Locate the cell with the specified text and output its [x, y] center coordinate. 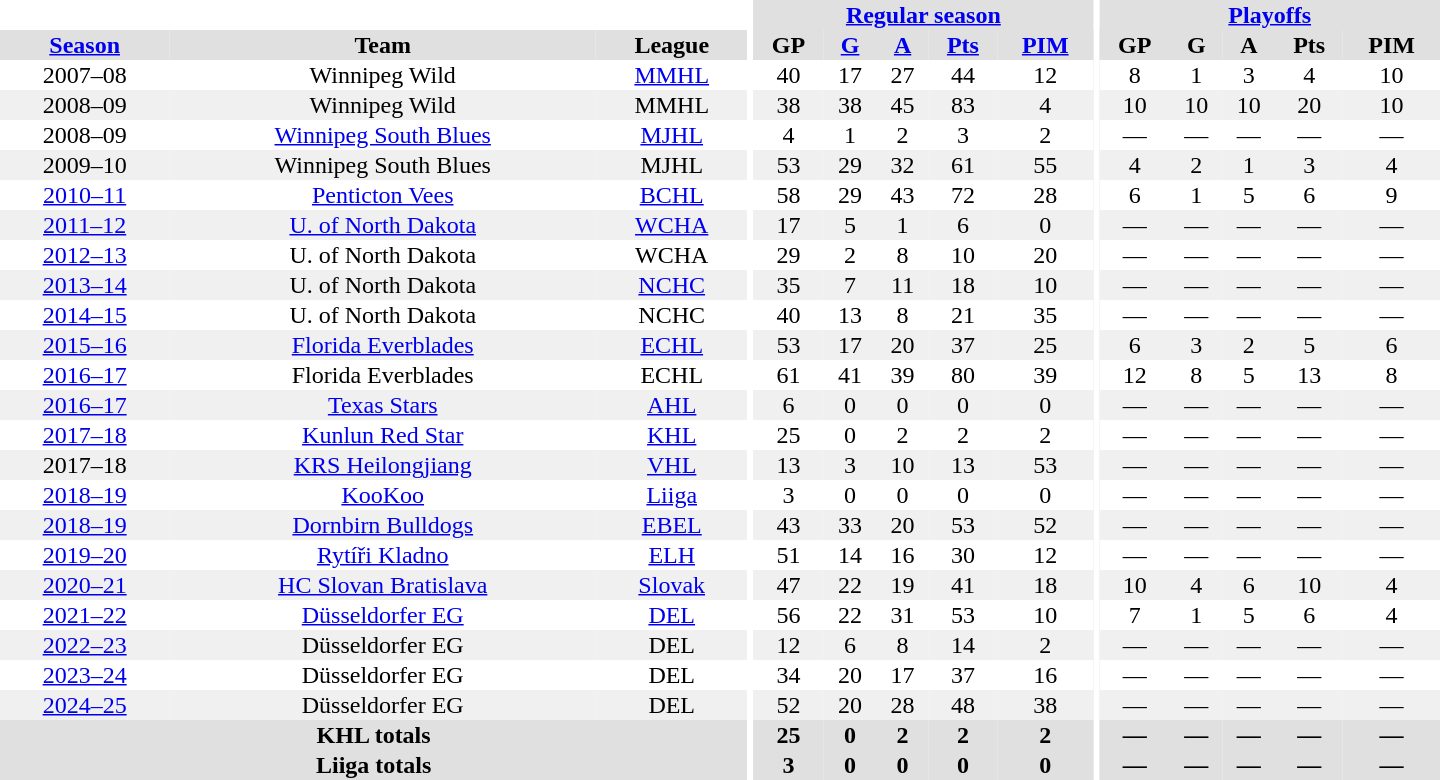
21 [963, 315]
Penticton Vees [382, 195]
19 [902, 585]
58 [788, 195]
VHL [672, 465]
Slovak [672, 585]
BCHL [672, 195]
2020–21 [84, 585]
44 [963, 75]
31 [902, 615]
30 [963, 555]
2010–11 [84, 195]
Rytíři Kladno [382, 555]
51 [788, 555]
47 [788, 585]
League [672, 45]
Dornbirn Bulldogs [382, 525]
2021–22 [84, 615]
Playoffs [1270, 15]
Season [84, 45]
2024–25 [84, 705]
2009–10 [84, 165]
Team [382, 45]
45 [902, 105]
11 [902, 285]
Liiga [672, 495]
2014–15 [84, 315]
34 [788, 675]
48 [963, 705]
2023–24 [84, 675]
9 [1392, 195]
KRS Heilongjiang [382, 465]
KooKoo [382, 495]
2011–12 [84, 225]
2015–16 [84, 345]
83 [963, 105]
2019–20 [84, 555]
Kunlun Red Star [382, 435]
2012–13 [84, 255]
56 [788, 615]
AHL [672, 405]
72 [963, 195]
32 [902, 165]
KHL totals [374, 735]
Regular season [923, 15]
33 [850, 525]
EBEL [672, 525]
2022–23 [84, 645]
ELH [672, 555]
2007–08 [84, 75]
Texas Stars [382, 405]
80 [963, 375]
KHL [672, 435]
55 [1046, 165]
HC Slovan Bratislava [382, 585]
27 [902, 75]
Liiga totals [374, 765]
2013–14 [84, 285]
